Provide the [x, y] coordinate of the cell's center where the given text is located.  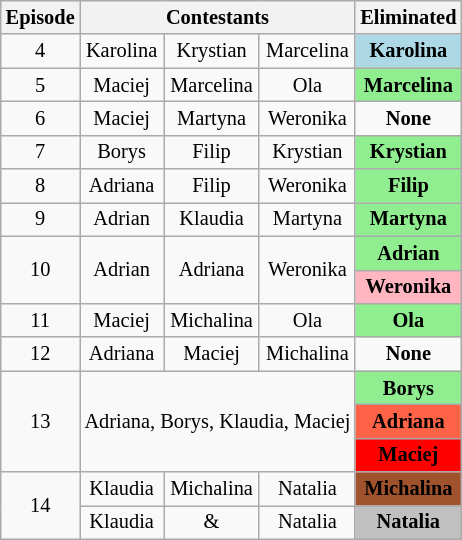
5 [40, 85]
8 [40, 186]
13 [40, 422]
6 [40, 118]
11 [40, 320]
7 [40, 152]
Contestants [218, 17]
12 [40, 354]
10 [40, 270]
14 [40, 506]
4 [40, 51]
& [212, 522]
Adriana, Borys, Klaudia, Maciej [218, 422]
Episode [40, 17]
Eliminated [408, 17]
9 [40, 219]
